Return the (X, Y) coordinate for the center point of the cell that contains the specified text.  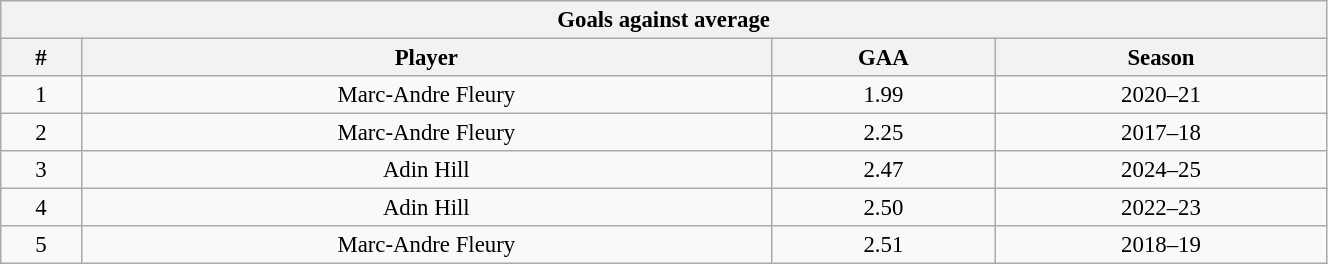
5 (42, 245)
2018–19 (1162, 245)
3 (42, 170)
2020–21 (1162, 95)
2 (42, 133)
2017–18 (1162, 133)
4 (42, 208)
2.25 (883, 133)
GAA (883, 58)
Player (426, 58)
2022–23 (1162, 208)
1 (42, 95)
2.47 (883, 170)
2024–25 (1162, 170)
1.99 (883, 95)
Season (1162, 58)
2.51 (883, 245)
# (42, 58)
2.50 (883, 208)
Goals against average (664, 20)
